Capture the cell that displays the provided text and extract its [x, y] central coordinate. 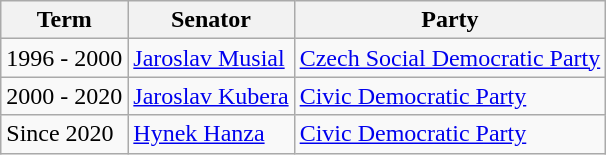
1996 - 2000 [64, 58]
Party [450, 20]
Since 2020 [64, 134]
Czech Social Democratic Party [450, 58]
2000 - 2020 [64, 96]
Senator [211, 20]
Jaroslav Kubera [211, 96]
Hynek Hanza [211, 134]
Jaroslav Musial [211, 58]
Term [64, 20]
